Pinpoint the cell where the given text exists, returning its [X, Y] midpoint coordinate. 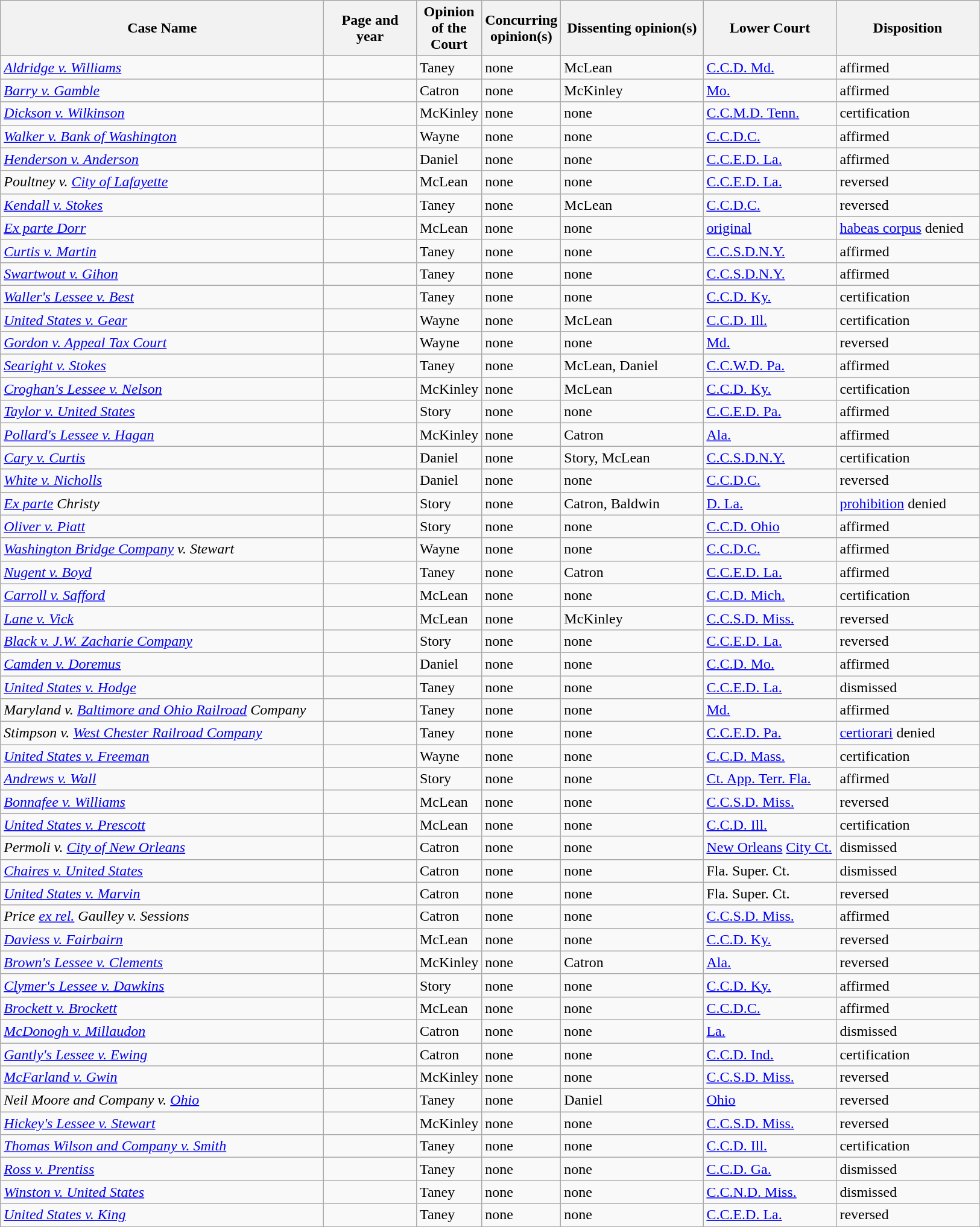
Clymer's Lessee v. Dawkins [162, 985]
Mo. [770, 90]
United States v. Freeman [162, 756]
Swartwout v. Gihon [162, 274]
La. [770, 1031]
Gantly's Lessee v. Ewing [162, 1055]
Ex parte Christy [162, 503]
D. La. [770, 503]
Ct. App. Terr. Fla. [770, 779]
Disposition [908, 28]
C.C.W.D. Pa. [770, 366]
Dickson v. Wilkinson [162, 113]
Ross v. Prentiss [162, 1169]
C.C.D. Mo. [770, 664]
Brown's Lessee v. Clements [162, 962]
Opinion of the Court [449, 28]
Maryland v. Baltimore and Ohio Railroad Company [162, 710]
United States v. Hodge [162, 687]
Andrews v. Wall [162, 779]
Brockett v. Brockett [162, 1008]
Ex parte Dorr [162, 228]
Taylor v. United States [162, 412]
prohibition denied [908, 503]
Thomas Wilson and Company v. Smith [162, 1146]
Croghan's Lessee v. Nelson [162, 389]
Barry v. Gamble [162, 90]
certiorari denied [908, 733]
New Orleans City Ct. [770, 848]
Gordon v. Appeal Tax Court [162, 343]
Concurring opinion(s) [521, 28]
United States v. Marvin [162, 894]
Walker v. Bank of Washington [162, 136]
Poultney v. City of Lafayette [162, 182]
Oliver v. Piatt [162, 526]
United States v. Prescott [162, 825]
United States v. King [162, 1215]
Searight v. Stokes [162, 366]
Lower Court [770, 28]
Bonnafee v. Williams [162, 802]
Hickey's Lessee v. Stewart [162, 1123]
United States v. Gear [162, 320]
Chaires v. United States [162, 871]
Story, McLean [632, 458]
Nugent v. Boyd [162, 572]
Black v. J.W. Zacharie Company [162, 641]
C.C.D. Md. [770, 68]
C.C.D. Ind. [770, 1055]
Curtis v. Martin [162, 251]
Stimpson v. West Chester Railroad Company [162, 733]
Waller's Lessee v. Best [162, 297]
Aldridge v. Williams [162, 68]
Henderson v. Anderson [162, 159]
C.C.D. Ohio [770, 526]
original [770, 228]
Permoli v. City of New Orleans [162, 848]
C.C.M.D. Tenn. [770, 113]
Winston v. United States [162, 1192]
Cary v. Curtis [162, 458]
Daviess v. Fairbairn [162, 939]
Price ex rel. Gaulley v. Sessions [162, 916]
Lane v. Vick [162, 618]
Carroll v. Safford [162, 595]
Case Name [162, 28]
Ohio [770, 1100]
McLean, Daniel [632, 366]
C.C.N.D. Miss. [770, 1192]
White v. Nicholls [162, 481]
Neil Moore and Company v. Ohio [162, 1100]
McDonogh v. Millaudon [162, 1031]
McFarland v. Gwin [162, 1077]
Kendall v. Stokes [162, 205]
C.C.D. Ga. [770, 1169]
habeas corpus denied [908, 228]
C.C.D. Mich. [770, 595]
Washington Bridge Company v. Stewart [162, 549]
Catron, Baldwin [632, 503]
Page and year [370, 28]
Dissenting opinion(s) [632, 28]
Camden v. Doremus [162, 664]
C.C.D. Mass. [770, 756]
Pollard's Lessee v. Hagan [162, 435]
